Provide the [X, Y] coordinate of the cell's center where the given text is located.  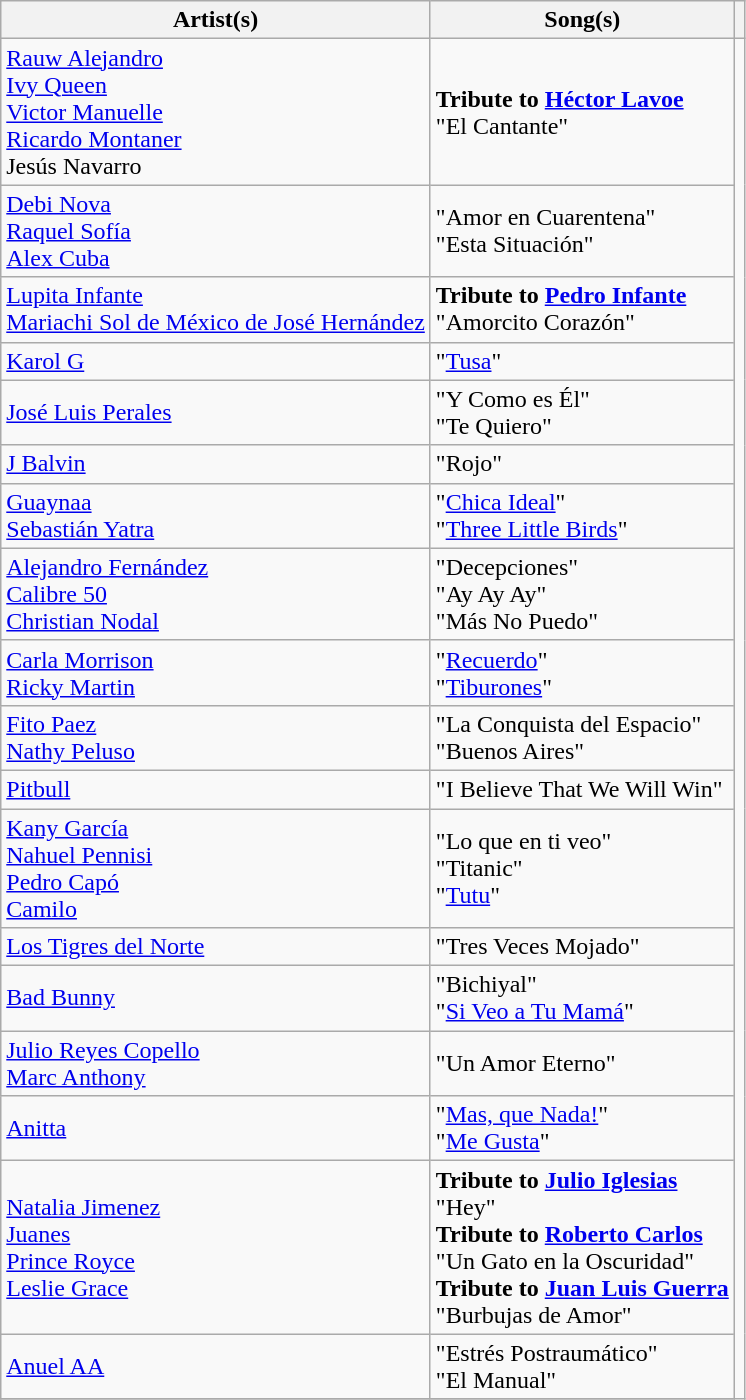
Artist(s) [216, 20]
J Balvin [216, 464]
Pitbull [216, 789]
Natalia JimenezJuanesPrince RoyceLeslie Grace [216, 1248]
"Chica Ideal""Three Little Birds" [582, 516]
Karol G [216, 361]
Tribute to Pedro Infante"Amorcito Corazón" [582, 310]
"Tusa" [582, 361]
"Estrés Postraumático""El Manual" [582, 1366]
Debi NovaRaquel Sofía Alex Cuba [216, 231]
Bad Bunny [216, 998]
"Recuerdo""Tiburones" [582, 672]
"Bichiyal""Si Veo a Tu Mamá" [582, 998]
GuaynaaSebastián Yatra [216, 516]
"Mas, que Nada!""Me Gusta" [582, 1128]
"Y Como es Él""Te Quiero" [582, 412]
"Decepciones""Ay Ay Ay""Más No Puedo" [582, 594]
Julio Reyes CopelloMarc Anthony [216, 1064]
Carla MorrisonRicky Martin [216, 672]
"Lo que en ti veo""Titanic""Tutu" [582, 868]
Tribute to Héctor Lavoe "El Cantante" [582, 112]
"Amor en Cuarentena""Esta Situación" [582, 231]
Rauw AlejandroIvy QueenVictor ManuelleRicardo MontanerJesús Navarro [216, 112]
Tribute to Julio Iglesias"Hey"Tribute to Roberto Carlos"Un Gato en la Oscuridad"Tribute to Juan Luis Guerra"Burbujas de Amor" [582, 1248]
Anitta [216, 1128]
"La Conquista del Espacio""Buenos Aires" [582, 738]
Alejandro FernándezCalibre 50Christian Nodal [216, 594]
"I Believe That We Will Win" [582, 789]
"Rojo" [582, 464]
Fito PaezNathy Peluso [216, 738]
Lupita InfanteMariachi Sol de México de José Hernández [216, 310]
José Luis Perales [216, 412]
Song(s) [582, 20]
"Tres Veces Mojado" [582, 947]
Anuel AA [216, 1366]
"Un Amor Eterno" [582, 1064]
Kany GarcíaNahuel PennisiPedro CapóCamilo [216, 868]
Los Tigres del Norte [216, 947]
